Find where the given text appears and provide that cell's center as (x, y) coordinate. 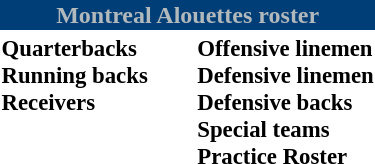
Montreal Alouettes roster (188, 15)
